Pinpoint the cell where the given text exists, returning its (x, y) midpoint coordinate. 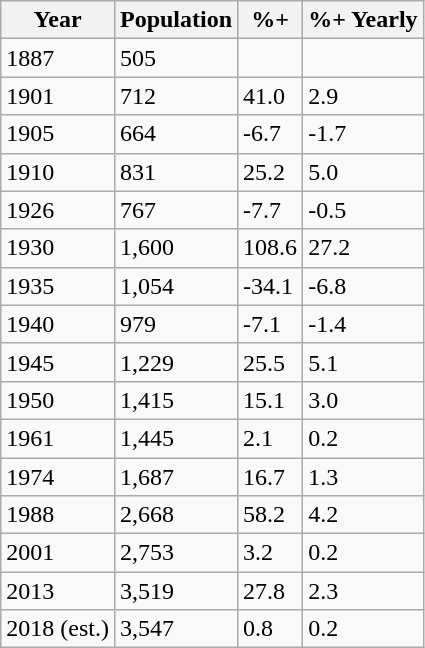
27.2 (363, 248)
5.1 (363, 362)
Population (176, 20)
1,687 (176, 477)
-1.4 (363, 324)
2018 (est.) (58, 629)
3,519 (176, 591)
1926 (58, 210)
-6.8 (363, 286)
3.0 (363, 400)
2,668 (176, 515)
2.3 (363, 591)
108.6 (270, 248)
1940 (58, 324)
1901 (58, 96)
27.8 (270, 591)
-7.7 (270, 210)
664 (176, 134)
1905 (58, 134)
712 (176, 96)
%+ Yearly (363, 20)
1,229 (176, 362)
16.7 (270, 477)
3,547 (176, 629)
505 (176, 58)
979 (176, 324)
Year (58, 20)
1,054 (176, 286)
-34.1 (270, 286)
41.0 (270, 96)
1,415 (176, 400)
767 (176, 210)
15.1 (270, 400)
4.2 (363, 515)
1,445 (176, 438)
1,600 (176, 248)
2.1 (270, 438)
-6.7 (270, 134)
1935 (58, 286)
0.8 (270, 629)
2.9 (363, 96)
-1.7 (363, 134)
1945 (58, 362)
2001 (58, 553)
2013 (58, 591)
1887 (58, 58)
1.3 (363, 477)
58.2 (270, 515)
25.5 (270, 362)
1950 (58, 400)
1988 (58, 515)
831 (176, 172)
1961 (58, 438)
-0.5 (363, 210)
25.2 (270, 172)
1930 (58, 248)
2,753 (176, 553)
1974 (58, 477)
5.0 (363, 172)
1910 (58, 172)
%+ (270, 20)
-7.1 (270, 324)
3.2 (270, 553)
